Return the (x, y) coordinate for the center point of the cell that contains the specified text.  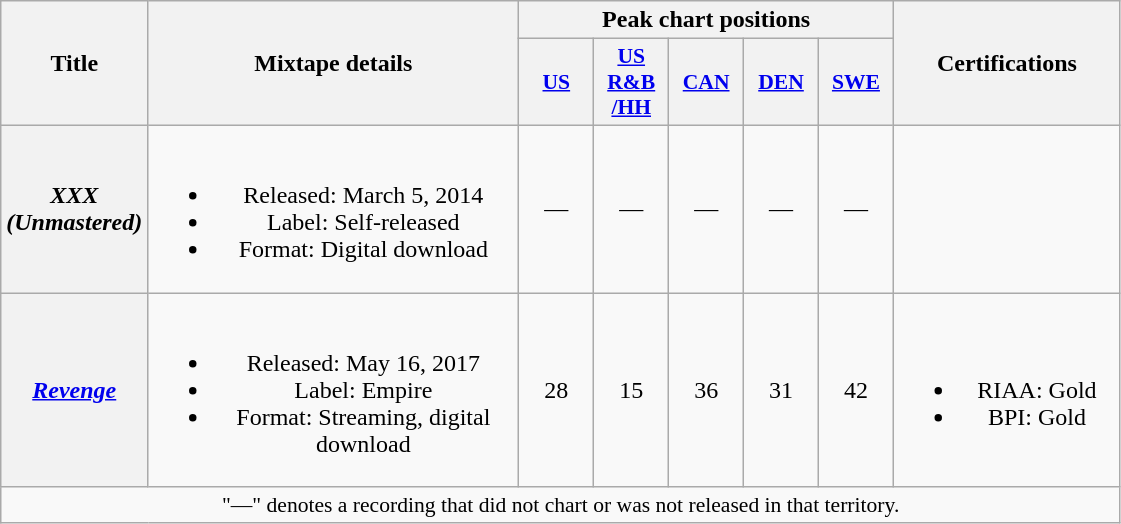
SWE (856, 82)
XXX (Unmastered) (74, 208)
Title (74, 64)
Mixtape details (334, 64)
"—" denotes a recording that did not chart or was not released in that territory. (561, 505)
Released: March 5, 2014Label: Self-releasedFormat: Digital download (334, 208)
Released: May 16, 2017Label: EmpireFormat: Streaming, digital download (334, 389)
Peak chart positions (706, 20)
USR&B/HH (632, 82)
15 (632, 389)
Certifications (1006, 64)
28 (556, 389)
Revenge (74, 389)
31 (782, 389)
DEN (782, 82)
42 (856, 389)
36 (706, 389)
CAN (706, 82)
US (556, 82)
RIAA: GoldBPI: Gold (1006, 389)
